Determine the (X, Y) coordinate at the center of the cell enclosing the given text.  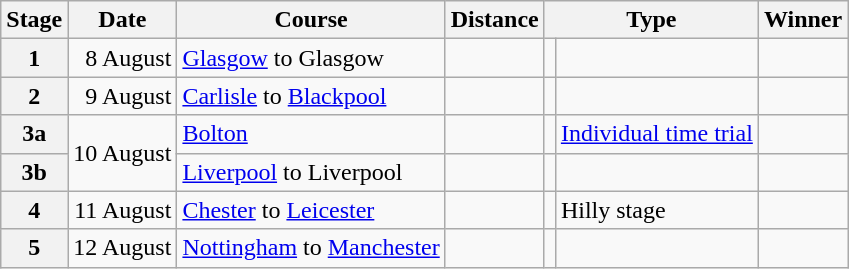
Type (651, 20)
4 (34, 210)
Distance (494, 20)
Nottingham to Manchester (311, 248)
Carlisle to Blackpool (311, 96)
2 (34, 96)
12 August (122, 248)
5 (34, 248)
Course (311, 20)
Hilly stage (656, 210)
Winner (802, 20)
Date (122, 20)
3a (34, 134)
Individual time trial (656, 134)
8 August (122, 58)
Chester to Leicester (311, 210)
Liverpool to Liverpool (311, 172)
3b (34, 172)
Bolton (311, 134)
11 August (122, 210)
1 (34, 58)
10 August (122, 153)
9 August (122, 96)
Stage (34, 20)
Glasgow to Glasgow (311, 58)
